Capture the cell that displays the provided text and extract its [X, Y] central coordinate. 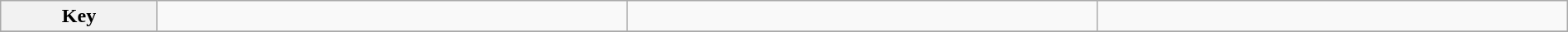
Key [79, 16]
